Find where the given text appears and provide that cell's center as (x, y) coordinate. 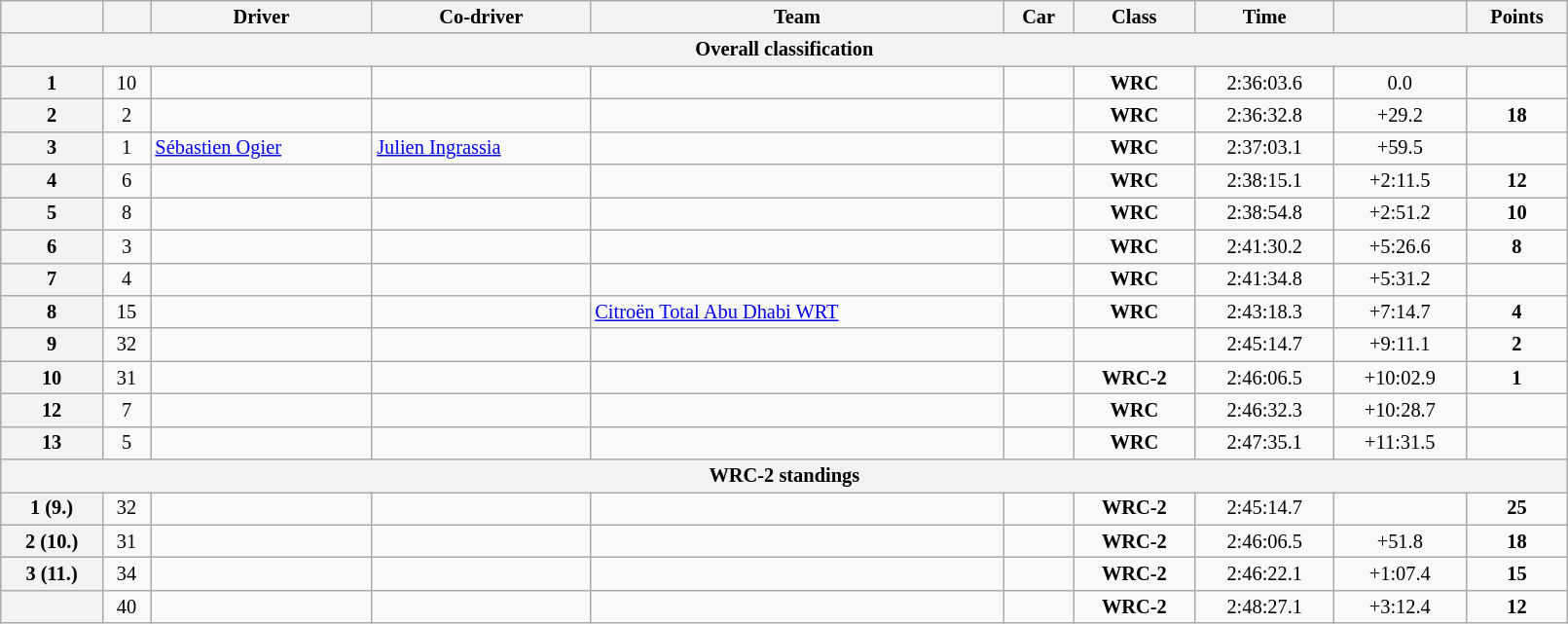
Citroën Total Abu Dhabi WRT (796, 312)
2:46:22.1 (1265, 573)
+10:28.7 (1401, 410)
2:41:30.2 (1265, 246)
Julien Ingrassia (481, 148)
Car (1038, 17)
Class (1135, 17)
+51.8 (1401, 541)
40 (127, 606)
+11:31.5 (1401, 443)
3 (11.) (53, 573)
+7:14.7 (1401, 312)
0.0 (1401, 83)
+59.5 (1401, 148)
Co-driver (481, 17)
34 (127, 573)
13 (53, 443)
+29.2 (1401, 115)
1 (9.) (53, 508)
+5:26.6 (1401, 246)
Team (796, 17)
2:36:32.8 (1265, 115)
2:48:27.1 (1265, 606)
+2:11.5 (1401, 181)
2:47:35.1 (1265, 443)
2:43:18.3 (1265, 312)
Sébastien Ogier (262, 148)
9 (53, 345)
WRC-2 standings (784, 476)
+5:31.2 (1401, 279)
2:38:15.1 (1265, 181)
2:41:34.8 (1265, 279)
+1:07.4 (1401, 573)
2:38:54.8 (1265, 213)
Points (1516, 17)
Overall classification (784, 50)
25 (1516, 508)
Driver (262, 17)
+10:02.9 (1401, 378)
2:46:32.3 (1265, 410)
+9:11.1 (1401, 345)
Time (1265, 17)
+2:51.2 (1401, 213)
2:37:03.1 (1265, 148)
2:36:03.6 (1265, 83)
+3:12.4 (1401, 606)
2 (10.) (53, 541)
